Capture the cell that displays the provided text and extract its [X, Y] central coordinate. 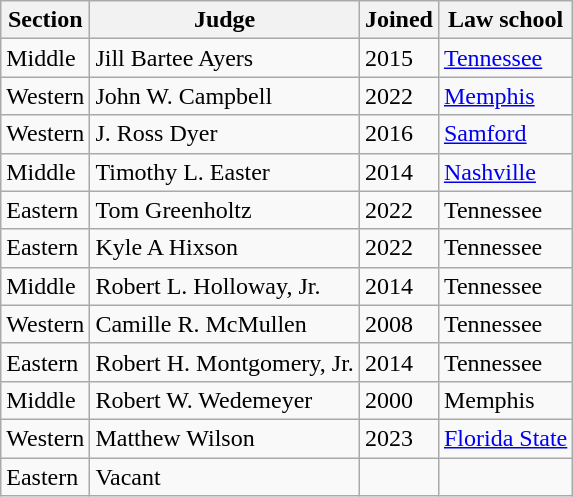
Florida State [505, 438]
Section [46, 20]
Robert H. Montgomery, Jr. [224, 362]
Matthew Wilson [224, 438]
Joined [398, 20]
2000 [398, 400]
Robert W. Wedemeyer [224, 400]
2023 [398, 438]
Law school [505, 20]
John W. Campbell [224, 96]
Nashville [505, 172]
Robert L. Holloway, Jr. [224, 286]
2015 [398, 58]
Judge [224, 20]
Samford [505, 134]
Tom Greenholtz [224, 210]
2016 [398, 134]
Vacant [224, 477]
2008 [398, 324]
Camille R. McMullen [224, 324]
Jill Bartee Ayers [224, 58]
Timothy L. Easter [224, 172]
J. Ross Dyer [224, 134]
Kyle A Hixson [224, 248]
